Return the (X, Y) coordinate for the center point of the cell that contains the specified text.  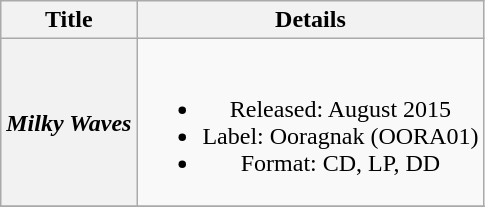
Milky Waves (69, 122)
Title (69, 20)
Details (310, 20)
Released: August 2015Label: Ooragnak (OORA01)Format: CD, LP, DD (310, 122)
